Find where the given text appears and provide that cell's center as [x, y] coordinate. 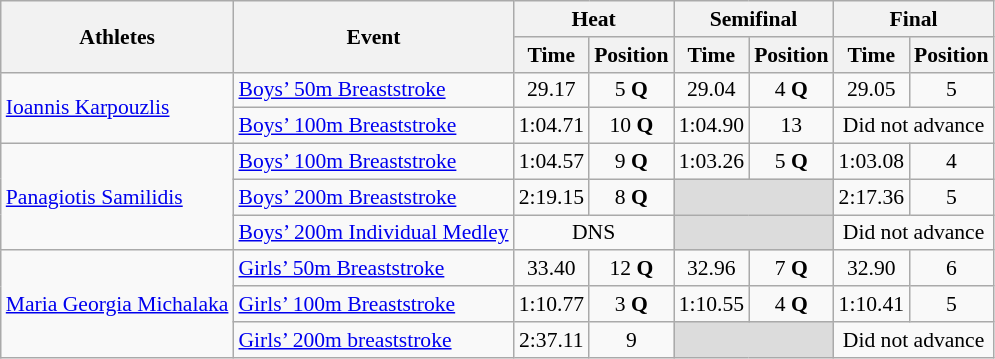
3 Q [631, 304]
Boys’ 200m Individual Medley [373, 233]
29.04 [712, 90]
1:04.57 [552, 162]
1:10.41 [872, 304]
12 Q [631, 269]
Event [373, 36]
1:03.26 [712, 162]
29.05 [872, 90]
Athletes [118, 36]
8 Q [631, 197]
10 Q [631, 126]
1:04.71 [552, 126]
Girls’ 100m Breaststroke [373, 304]
Girls’ 200m breaststroke [373, 340]
Boys’ 50m Breaststroke [373, 90]
13 [791, 126]
33.40 [552, 269]
1:10.55 [712, 304]
Girls’ 50m Breaststroke [373, 269]
2:37.11 [552, 340]
6 [951, 269]
Panagiotis Samilidis [118, 198]
Ioannis Karpouzlis [118, 108]
7 Q [791, 269]
4 [951, 162]
32.90 [872, 269]
2:17.36 [872, 197]
Boys’ 200m Breaststroke [373, 197]
Semifinal [754, 19]
Heat [594, 19]
1:04.90 [712, 126]
9 [631, 340]
Final [914, 19]
2:19.15 [552, 197]
1:10.77 [552, 304]
1:03.08 [872, 162]
Maria Georgia Michalaka [118, 304]
DNS [594, 233]
29.17 [552, 90]
32.96 [712, 269]
9 Q [631, 162]
